Find where the given text appears and provide that cell's center as (x, y) coordinate. 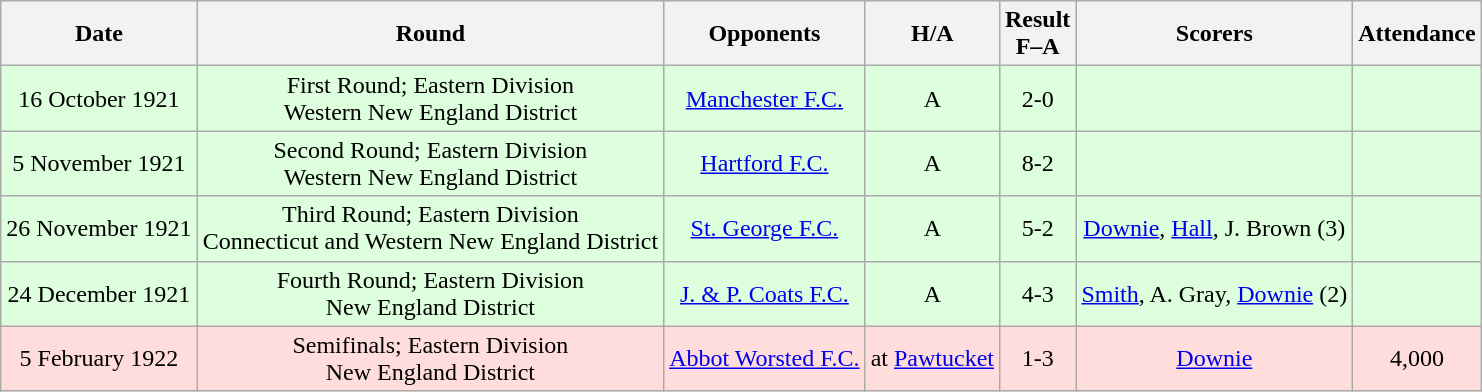
Downie, Hall, J. Brown (3) (1214, 228)
5-2 (1037, 228)
Opponents (764, 34)
26 November 1921 (99, 228)
Downie (1214, 358)
4,000 (1417, 358)
Date (99, 34)
5 November 1921 (99, 164)
St. George F.C. (764, 228)
Manchester F.C. (764, 98)
1-3 (1037, 358)
2-0 (1037, 98)
Abbot Worsted F.C. (764, 358)
Semifinals; Eastern DivisionNew England District (430, 358)
Fourth Round; Eastern DivisionNew England District (430, 294)
Round (430, 34)
Smith, A. Gray, Downie (2) (1214, 294)
Third Round; Eastern DivisionConnecticut and Western New England District (430, 228)
5 February 1922 (99, 358)
First Round; Eastern DivisionWestern New England District (430, 98)
24 December 1921 (99, 294)
H/A (932, 34)
4-3 (1037, 294)
Second Round; Eastern DivisionWestern New England District (430, 164)
ResultF–A (1037, 34)
8-2 (1037, 164)
Attendance (1417, 34)
Hartford F.C. (764, 164)
J. & P. Coats F.C. (764, 294)
16 October 1921 (99, 98)
at Pawtucket (932, 358)
Scorers (1214, 34)
